Return the [x, y] coordinate for the center point of the cell that contains the specified text.  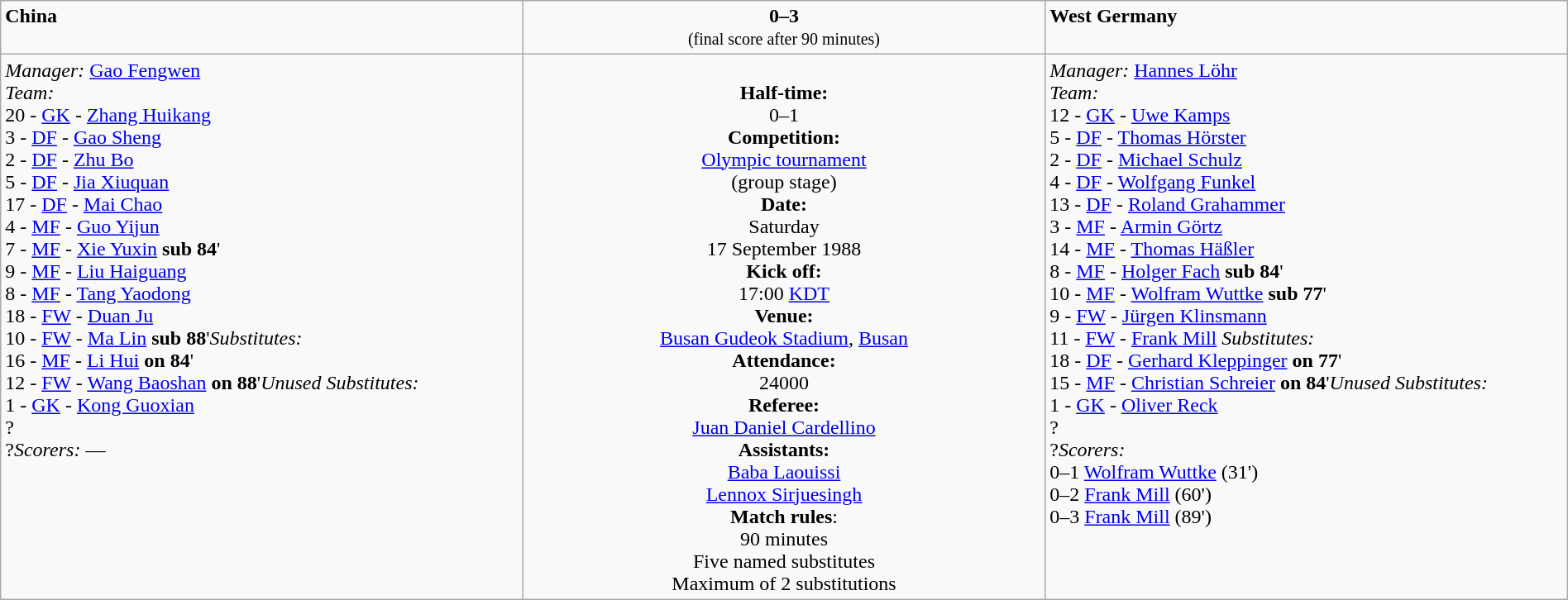
China [262, 28]
West Germany [1307, 28]
0–3(final score after 90 minutes) [784, 28]
